Find where the given text appears and provide that cell's center as [x, y] coordinate. 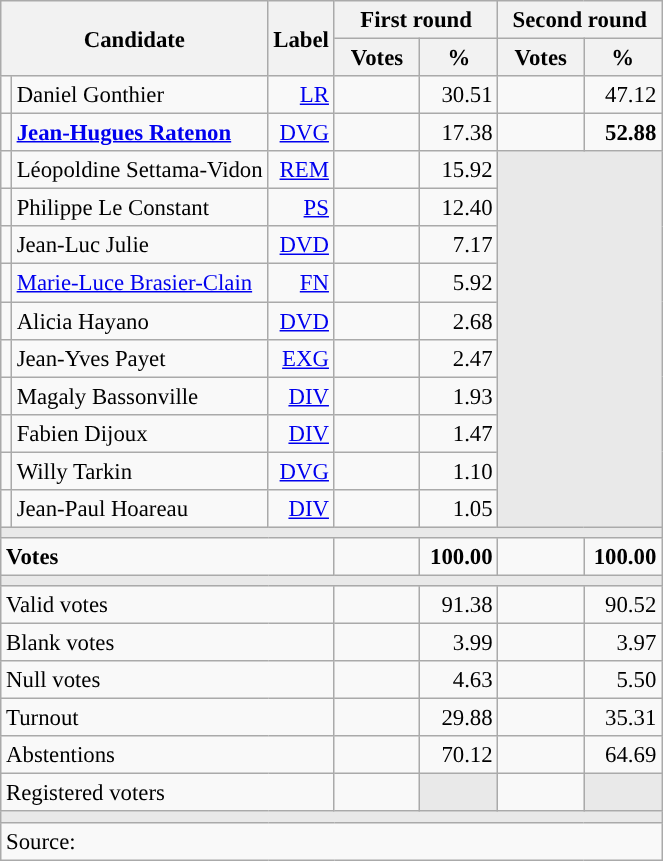
Alicia Hayano [140, 321]
Magaly Bassonville [140, 396]
Second round [580, 20]
Valid votes [168, 605]
17.38 [459, 133]
12.40 [459, 208]
52.88 [623, 133]
Jean-Yves Payet [140, 358]
3.99 [459, 643]
5.92 [459, 283]
2.47 [459, 358]
15.92 [459, 170]
4.63 [459, 680]
Jean-Paul Hoareau [140, 509]
Philippe Le Constant [140, 208]
30.51 [459, 95]
3.97 [623, 643]
90.52 [623, 605]
FN [301, 283]
35.31 [623, 718]
70.12 [459, 755]
Source: [332, 841]
47.12 [623, 95]
Label [301, 38]
Jean-Luc Julie [140, 245]
64.69 [623, 755]
Blank votes [168, 643]
Candidate [134, 38]
Fabien Dijoux [140, 433]
Null votes [168, 680]
Daniel Gonthier [140, 95]
1.05 [459, 509]
5.50 [623, 680]
REM [301, 170]
7.17 [459, 245]
Willy Tarkin [140, 471]
2.68 [459, 321]
PS [301, 208]
91.38 [459, 605]
EXG [301, 358]
Léopoldine Settama-Vidon [140, 170]
1.47 [459, 433]
Abstentions [168, 755]
1.10 [459, 471]
First round [416, 20]
Turnout [168, 718]
Marie-Luce Brasier-Clain [140, 283]
1.93 [459, 396]
Registered voters [168, 793]
Jean-Hugues Ratenon [140, 133]
29.88 [459, 718]
LR [301, 95]
